Locate the cell with the specified text and output its [x, y] center coordinate. 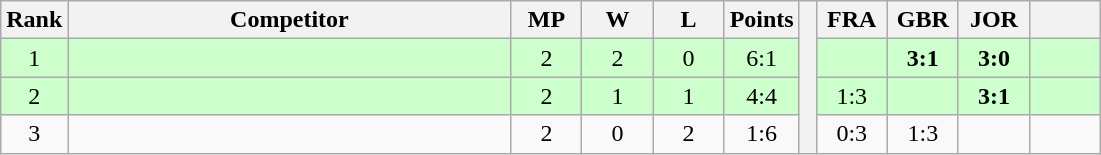
MP [546, 20]
JOR [994, 20]
6:1 [762, 58]
L [688, 20]
Points [762, 20]
1:6 [762, 134]
FRA [852, 20]
Competitor [290, 20]
W [618, 20]
0:3 [852, 134]
4:4 [762, 96]
3 [34, 134]
3:0 [994, 58]
GBR [922, 20]
Rank [34, 20]
